Extract the [X, Y] coordinate from the center of the cell holding the provided text.  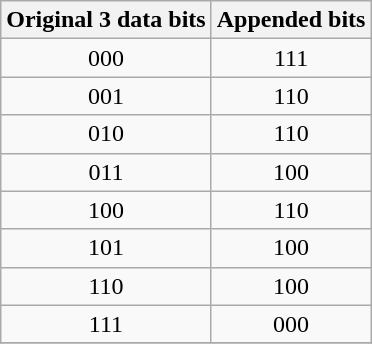
010 [106, 134]
011 [106, 172]
101 [106, 248]
001 [106, 96]
Original 3 data bits [106, 20]
Appended bits [291, 20]
